Locate the cell with the specified text and output its (X, Y) center coordinate. 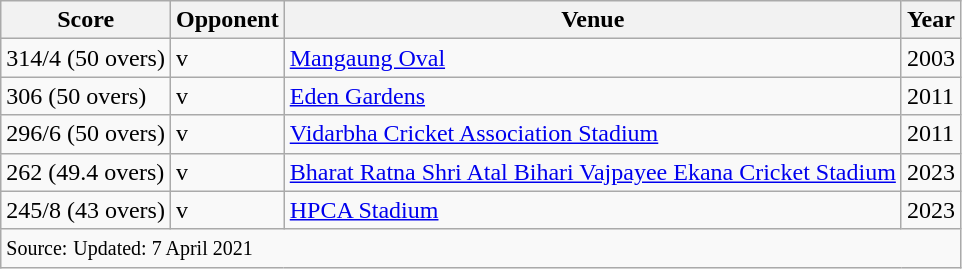
Vidarbha Cricket Association Stadium (592, 134)
Score (86, 20)
245/8 (43 overs) (86, 210)
Opponent (227, 20)
Eden Gardens (592, 96)
262 (49.4 overs) (86, 172)
296/6 (50 overs) (86, 134)
314/4 (50 overs) (86, 58)
Bharat Ratna Shri Atal Bihari Vajpayee Ekana Cricket Stadium (592, 172)
HPCA Stadium (592, 210)
2003 (930, 58)
306 (50 overs) (86, 96)
Venue (592, 20)
Source: Updated: 7 April 2021 (481, 248)
Year (930, 20)
Mangaung Oval (592, 58)
